For the text-containing cell, return its midpoint in [X, Y] coordinate format. 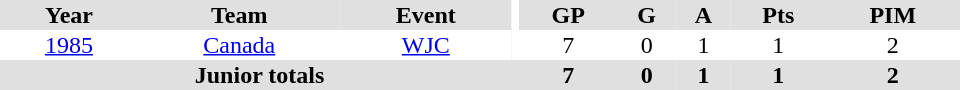
A [704, 15]
Event [426, 15]
G [646, 15]
1985 [69, 45]
PIM [893, 15]
WJC [426, 45]
Canada [240, 45]
Year [69, 15]
GP [568, 15]
Junior totals [260, 75]
Team [240, 15]
Pts [778, 15]
